Detect which cell encompasses the target text, then output its [X, Y] center coordinate. 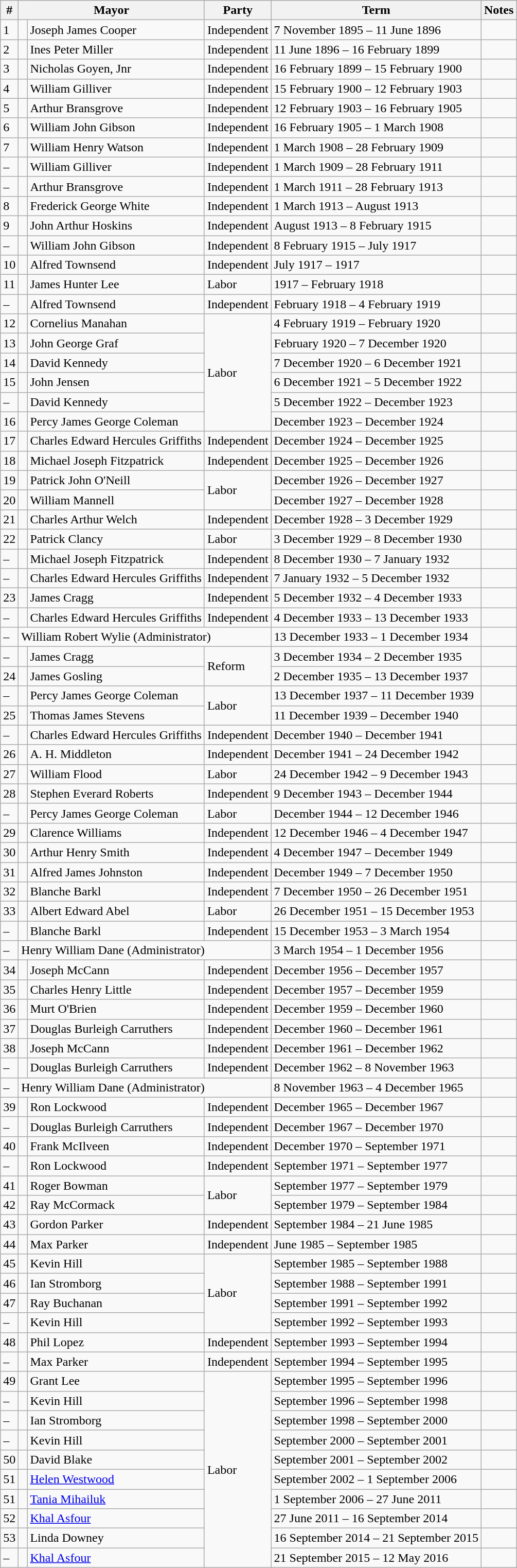
September 1996 – September 1998 [376, 1401]
36 [9, 1009]
December 1961 – December 1962 [376, 1048]
Mayor [112, 10]
25 [9, 715]
42 [9, 1205]
Charles Henry Little [116, 990]
July 1917 – 1917 [376, 265]
September 1995 – September 1996 [376, 1381]
William Mannell [116, 500]
August 1913 – 8 February 1915 [376, 225]
September 2001 – September 2002 [376, 1459]
Tania Mihailuk [116, 1499]
September 1985 – September 1988 [376, 1264]
Phil Lopez [116, 1342]
September 1998 – September 2000 [376, 1420]
John George Graf [116, 343]
Joseph James Cooper [116, 30]
September 1991 – September 1992 [376, 1303]
29 [9, 833]
September 1992 – September 1993 [376, 1323]
December 1928 – 3 December 1929 [376, 519]
20 [9, 500]
26 [9, 754]
September 2000 – September 2001 [376, 1440]
February 1920 – 7 December 1920 [376, 343]
Cornelius Manahan [116, 324]
September 1993 – September 1994 [376, 1342]
52 [9, 1519]
William Flood [116, 774]
December 1941 – 24 December 1942 [376, 754]
13 [9, 343]
James Gosling [116, 676]
39 [9, 1107]
3 [9, 69]
A. H. Middleton [116, 754]
28 [9, 794]
Clarence Williams [116, 833]
11 December 1939 – December 1940 [376, 715]
4 December 1933 – 13 December 1933 [376, 618]
1 March 1909 – 28 February 1911 [376, 167]
September 1984 – 21 June 1985 [376, 1225]
David Blake [116, 1459]
September 2002 – 1 September 2006 [376, 1479]
Thomas James Stevens [116, 715]
December 1924 – December 1925 [376, 441]
4 December 1947 – December 1949 [376, 852]
Nicholas Goyen, Jnr [116, 69]
18 [9, 461]
Patrick Clancy [116, 539]
49 [9, 1381]
3 March 1954 – 1 December 1956 [376, 950]
53 [9, 1538]
1 September 2006 – 27 June 2011 [376, 1499]
September 1977 – September 1979 [376, 1185]
7 December 1950 – 26 December 1951 [376, 892]
37 [9, 1029]
12 February 1903 – 16 February 1905 [376, 108]
Stephen Everard Roberts [116, 794]
41 [9, 1185]
12 [9, 324]
Arthur Henry Smith [116, 852]
December 1970 – September 1971 [376, 1146]
December 1956 – December 1957 [376, 970]
5 December 1922 – December 1923 [376, 402]
4 [9, 89]
48 [9, 1342]
Linda Downey [116, 1538]
8 November 1963 – 4 December 1965 [376, 1087]
June 1985 – September 1985 [376, 1244]
7 December 1920 – 6 December 1921 [376, 363]
22 [9, 539]
24 December 1942 – 9 December 1943 [376, 774]
December 1923 – December 1924 [376, 421]
September 1971 – September 1977 [376, 1166]
December 1957 – December 1959 [376, 990]
December 1944 – 12 December 1946 [376, 813]
15 [9, 382]
3 December 1929 – 8 December 1930 [376, 539]
13 December 1937 – 11 December 1939 [376, 696]
Reform [238, 666]
Ray Buchanan [116, 1303]
7 [9, 147]
December 1949 – 7 December 1950 [376, 872]
7 November 1895 – 11 June 1896 [376, 30]
31 [9, 872]
Term [376, 10]
10 [9, 265]
Alfred James Johnston [116, 872]
James Hunter Lee [116, 285]
21 [9, 519]
Charles Arthur Welch [116, 519]
Frank McIlveen [116, 1146]
Murt O'Brien [116, 1009]
2 December 1935 – 13 December 1937 [376, 676]
December 1959 – December 1960 [376, 1009]
15 February 1900 – 12 February 1903 [376, 89]
1 March 1911 – 28 February 1913 [376, 186]
40 [9, 1146]
December 1960 – December 1961 [376, 1029]
6 December 1921 – 5 December 1922 [376, 382]
24 [9, 676]
1 March 1913 – August 1913 [376, 206]
33 [9, 911]
December 1940 – December 1941 [376, 735]
44 [9, 1244]
38 [9, 1048]
45 [9, 1264]
50 [9, 1459]
December 1927 – December 1928 [376, 500]
3 December 1934 – 2 December 1935 [376, 657]
16 [9, 421]
September 1979 – September 1984 [376, 1205]
14 [9, 363]
# [9, 10]
December 1925 – December 1926 [376, 461]
December 1967 – December 1970 [376, 1126]
9 December 1943 – December 1944 [376, 794]
September 1994 – September 1995 [376, 1362]
21 September 2015 – 12 May 2016 [376, 1558]
27 June 2011 – 16 September 2014 [376, 1519]
9 [9, 225]
Notes [498, 10]
Party [238, 10]
23 [9, 598]
47 [9, 1303]
5 December 1932 – 4 December 1933 [376, 598]
February 1918 – 4 February 1919 [376, 304]
1 March 1908 – 28 February 1909 [376, 147]
43 [9, 1225]
Frederick George White [116, 206]
6 [9, 128]
13 December 1933 – 1 December 1934 [376, 637]
16 February 1899 – 15 February 1900 [376, 69]
December 1926 – December 1927 [376, 480]
Patrick John O'Neill [116, 480]
William Henry Watson [116, 147]
Ines Peter Miller [116, 49]
William Robert Wylie (Administrator) [145, 637]
27 [9, 774]
4 February 1919 – February 1920 [376, 324]
8 December 1930 – 7 January 1932 [376, 558]
17 [9, 441]
5 [9, 108]
7 January 1932 – 5 December 1932 [376, 578]
December 1962 – 8 November 1963 [376, 1068]
December 1965 – December 1967 [376, 1107]
46 [9, 1283]
16 February 1905 – 1 March 1908 [376, 128]
12 December 1946 – 4 December 1947 [376, 833]
32 [9, 892]
8 February 1915 – July 1917 [376, 245]
Gordon Parker [116, 1225]
26 December 1951 – 15 December 1953 [376, 911]
30 [9, 852]
19 [9, 480]
1 [9, 30]
Ray McCormack [116, 1205]
1917 – February 1918 [376, 285]
35 [9, 990]
8 [9, 206]
2 [9, 49]
11 June 1896 – 16 February 1899 [376, 49]
John Arthur Hoskins [116, 225]
Roger Bowman [116, 1185]
16 September 2014 – 21 September 2015 [376, 1538]
Albert Edward Abel [116, 911]
Grant Lee [116, 1381]
15 December 1953 – 3 March 1954 [376, 931]
September 1988 – September 1991 [376, 1283]
John Jensen [116, 382]
34 [9, 970]
11 [9, 285]
Helen Westwood [116, 1479]
